From the cell containing the given text, extract its center point as [X, Y] coordinate. 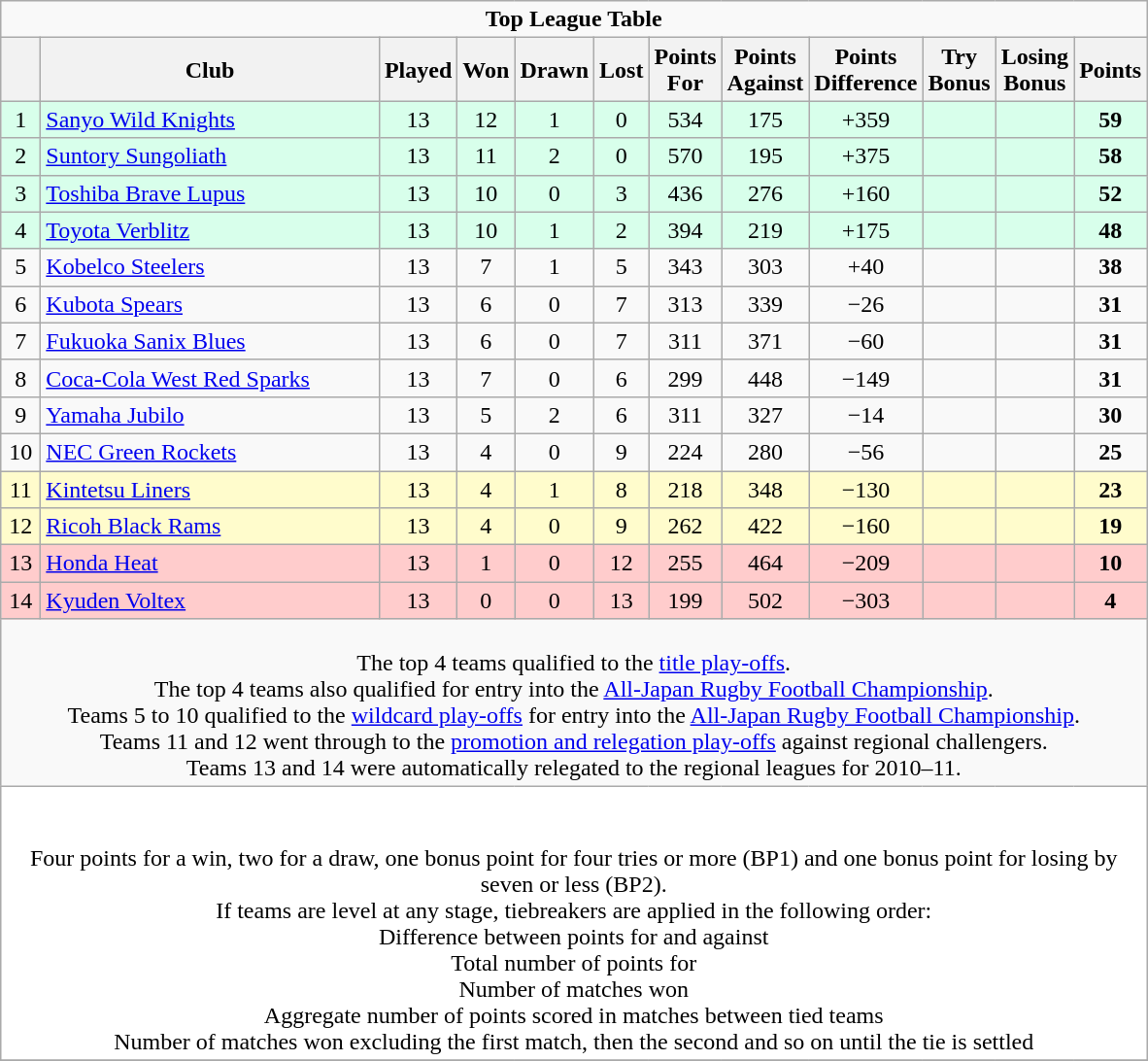
224 [686, 452]
19 [1111, 527]
Kintetsu Liners [210, 489]
38 [1111, 267]
+40 [866, 267]
570 [686, 156]
534 [686, 120]
25 [1111, 452]
Ricoh Black Rams [210, 527]
Toyota Verblitz [210, 230]
Drawn [555, 70]
262 [686, 527]
58 [1111, 156]
Honda Heat [210, 564]
−56 [866, 452]
Points [1111, 70]
502 [765, 600]
Suntory Sungoliath [210, 156]
Fukuoka Sanix Blues [210, 341]
Points Against [765, 70]
195 [765, 156]
59 [1111, 120]
Played [418, 70]
Kyuden Voltex [210, 600]
276 [765, 193]
Kobelco Steelers [210, 267]
199 [686, 600]
+175 [866, 230]
303 [765, 267]
Sanyo Wild Knights [210, 120]
30 [1111, 415]
Points Difference [866, 70]
255 [686, 564]
175 [765, 120]
Won [486, 70]
Yamaha Jubilo [210, 415]
436 [686, 193]
422 [765, 527]
394 [686, 230]
299 [686, 378]
−60 [866, 341]
Coca-Cola West Red Sparks [210, 378]
−160 [866, 527]
−209 [866, 564]
280 [765, 452]
+160 [866, 193]
−130 [866, 489]
Club [210, 70]
Top League Table [574, 19]
+375 [866, 156]
464 [765, 564]
Kubota Spears [210, 304]
NEC Green Rockets [210, 452]
371 [765, 341]
Lost [622, 70]
313 [686, 304]
Try Bonus [960, 70]
+359 [866, 120]
−26 [866, 304]
48 [1111, 230]
348 [765, 489]
219 [765, 230]
−149 [866, 378]
343 [686, 267]
23 [1111, 489]
Losing Bonus [1034, 70]
52 [1111, 193]
448 [765, 378]
Toshiba Brave Lupus [210, 193]
−14 [866, 415]
339 [765, 304]
327 [765, 415]
14 [21, 600]
218 [686, 489]
Points For [686, 70]
−303 [866, 600]
